For the text-containing cell, return its midpoint in [X, Y] coordinate format. 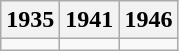
1935 [30, 20]
1941 [90, 20]
1946 [148, 20]
